Pinpoint the cell where the given text exists, returning its [X, Y] midpoint coordinate. 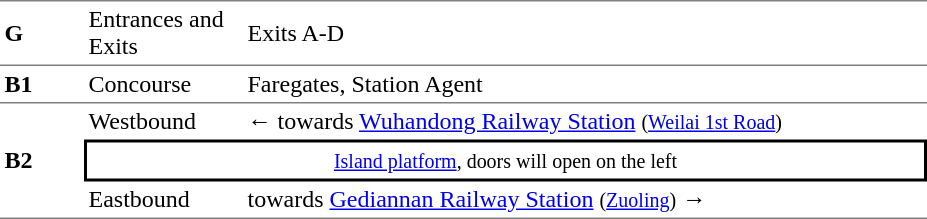
Entrances and Exits [164, 32]
Concourse [164, 84]
B1 [42, 84]
Island platform, doors will open on the left [506, 161]
Faregates, Station Agent [585, 84]
Exits A-D [585, 32]
← towards Wuhandong Railway Station (Weilai 1st Road) [585, 122]
Westbound [164, 122]
G [42, 32]
